Extract the (x, y) coordinate from the center of the cell holding the provided text.  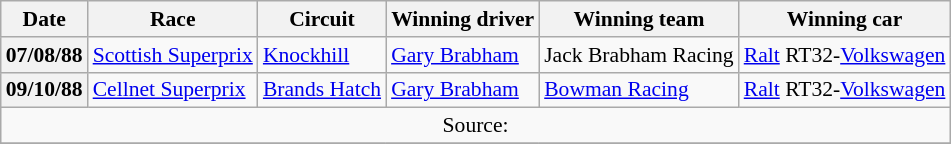
Winning team (639, 19)
Circuit (322, 19)
Race (173, 19)
Knockhill (322, 55)
Brands Hatch (322, 90)
Scottish Superprix (173, 55)
Winning car (845, 19)
07/08/88 (44, 55)
Source: (476, 126)
Bowman Racing (639, 90)
Jack Brabham Racing (639, 55)
Date (44, 19)
Cellnet Superprix (173, 90)
09/10/88 (44, 90)
Winning driver (462, 19)
